Extract the [X, Y] coordinate from the center of the cell holding the provided text.  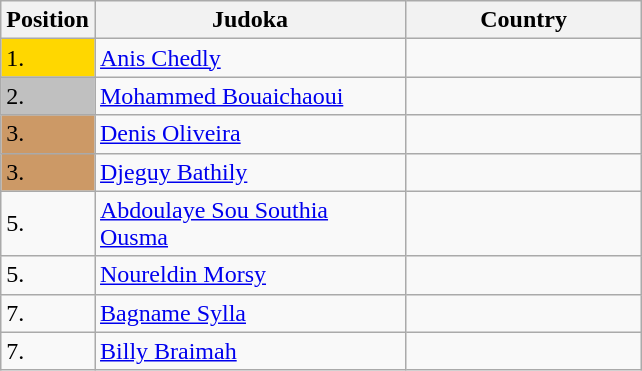
Position [48, 20]
Abdoulaye Sou Southia Ousma [250, 224]
Mohammed Bouaichaoui [250, 96]
2. [48, 96]
Noureldin Morsy [250, 275]
1. [48, 58]
Anis Chedly [250, 58]
Djeguy Bathily [250, 172]
Country [524, 20]
Bagname Sylla [250, 313]
Denis Oliveira [250, 134]
Judoka [250, 20]
Billy Braimah [250, 351]
